Capture the cell that displays the provided text and extract its [x, y] central coordinate. 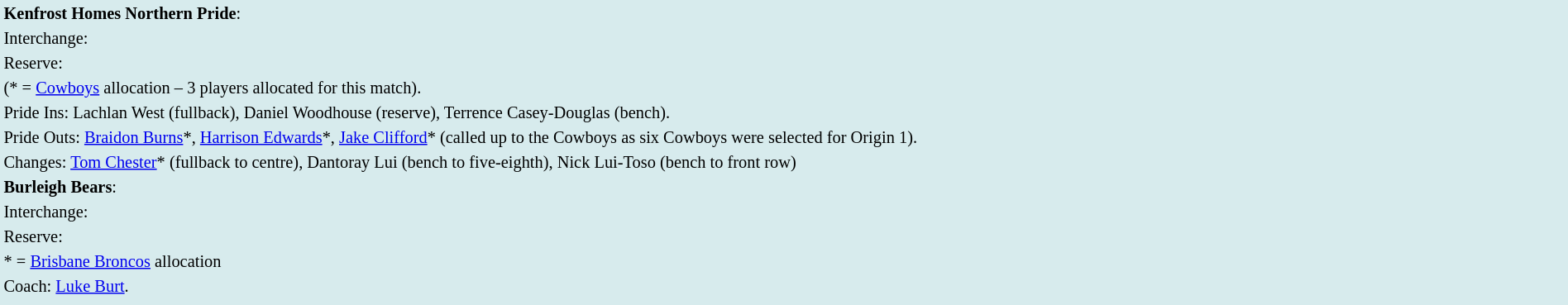
Burleigh Bears: [784, 187]
Kenfrost Homes Northern Pride: [784, 13]
Pride Ins: Lachlan West (fullback), Daniel Woodhouse (reserve), Terrence Casey-Douglas (bench). [784, 112]
(* = Cowboys allocation – 3 players allocated for this match). [784, 88]
Changes: Tom Chester* (fullback to centre), Dantoray Lui (bench to five-eighth), Nick Lui-Toso (bench to front row) [784, 162]
Pride Outs: Braidon Burns*, Harrison Edwards*, Jake Clifford* (called up to the Cowboys as six Cowboys were selected for Origin 1). [784, 137]
* = Brisbane Broncos allocation [784, 261]
Coach: Luke Burt. [784, 286]
